Scan for the cell matching the given text and deliver its (x, y) coordinate at center. 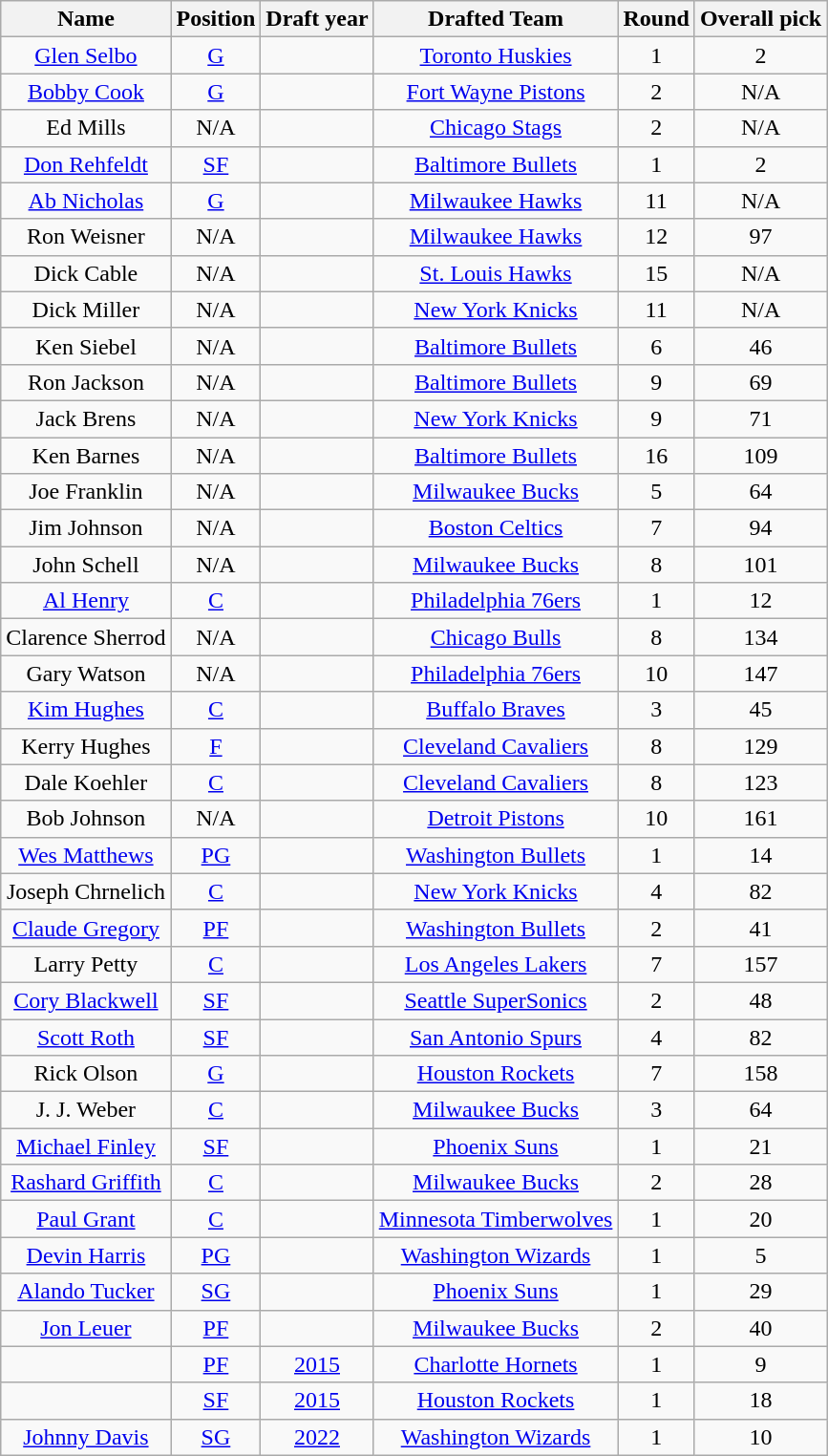
20 (760, 1219)
Minnesota Timberwolves (496, 1219)
123 (760, 782)
Rick Olson (86, 1074)
40 (760, 1328)
45 (760, 710)
Boston Celtics (496, 528)
Position (216, 19)
Draft year (317, 19)
18 (760, 1401)
San Antonio Spurs (496, 1037)
Chicago Bulls (496, 637)
Kim Hughes (86, 710)
Bobby Cook (86, 92)
147 (760, 674)
F (216, 746)
Glen Selbo (86, 55)
Dick Cable (86, 273)
Michael Finley (86, 1146)
46 (760, 346)
Cory Blackwell (86, 1000)
Chicago Stags (496, 128)
Name (86, 19)
Ed Mills (86, 128)
Alando Tucker (86, 1292)
Jon Leuer (86, 1328)
Claude Gregory (86, 928)
41 (760, 928)
John Schell (86, 565)
Gary Watson (86, 674)
158 (760, 1074)
2022 (317, 1437)
Ron Weisner (86, 237)
21 (760, 1146)
Al Henry (86, 601)
15 (656, 273)
16 (656, 456)
Seattle SuperSonics (496, 1000)
Kerry Hughes (86, 746)
Wes Matthews (86, 855)
Johnny Davis (86, 1437)
St. Louis Hawks (496, 273)
Joe Franklin (86, 492)
Fort Wayne Pistons (496, 92)
Round (656, 19)
97 (760, 237)
157 (760, 964)
Paul Grant (86, 1219)
Toronto Huskies (496, 55)
28 (760, 1183)
Don Rehfeldt (86, 164)
Jack Brens (86, 418)
71 (760, 418)
Ab Nicholas (86, 201)
Clarence Sherrod (86, 637)
Buffalo Braves (496, 710)
Overall pick (760, 19)
Scott Roth (86, 1037)
Dale Koehler (86, 782)
Ken Barnes (86, 456)
Jim Johnson (86, 528)
Rashard Griffith (86, 1183)
48 (760, 1000)
Larry Petty (86, 964)
109 (760, 456)
29 (760, 1292)
161 (760, 819)
Charlotte Hornets (496, 1364)
J. J. Weber (86, 1110)
Dick Miller (86, 310)
Bob Johnson (86, 819)
129 (760, 746)
Devin Harris (86, 1255)
Ron Jackson (86, 382)
Ken Siebel (86, 346)
134 (760, 637)
6 (656, 346)
69 (760, 382)
Drafted Team (496, 19)
94 (760, 528)
Detroit Pistons (496, 819)
101 (760, 565)
14 (760, 855)
Joseph Chrnelich (86, 891)
Los Angeles Lakers (496, 964)
